Scan for the cell matching the given text and deliver its [X, Y] coordinate at center. 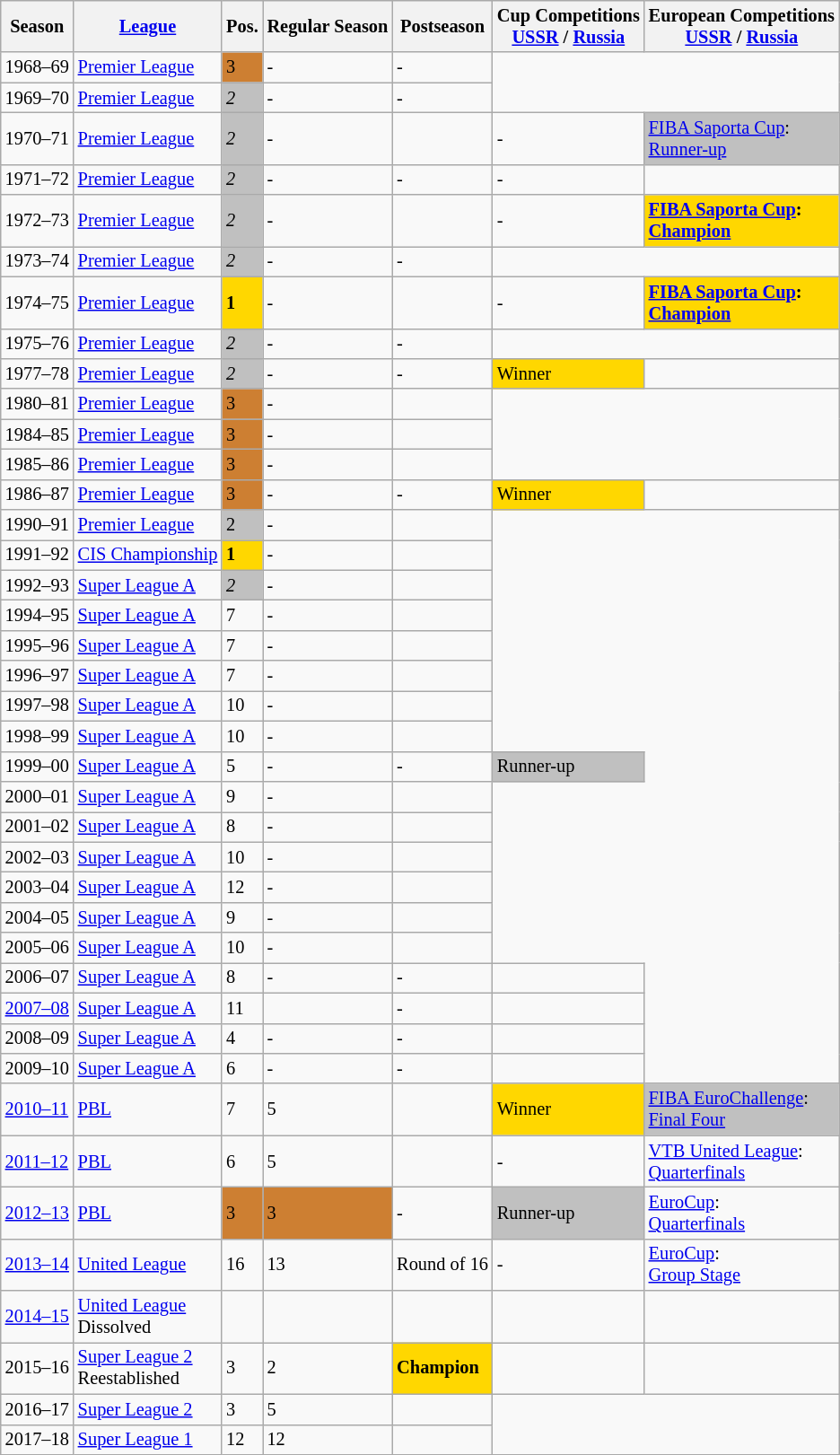
1974–75 [38, 302]
1991–92 [38, 555]
1970–71 [38, 138]
Pos. [242, 26]
2001–02 [38, 827]
2013–14 [38, 1265]
2016–17 [38, 1409]
1998–99 [38, 736]
1999–00 [38, 767]
1977–78 [38, 373]
2010–11 [38, 1109]
1990–91 [38, 525]
1992–93 [38, 585]
Super League 2Reestablished [147, 1368]
2003–04 [38, 887]
2008–09 [38, 1039]
2009–10 [38, 1068]
1968–69 [38, 67]
2006–07 [38, 977]
1975–76 [38, 344]
European Competitions USSR / Russia [741, 26]
1973–74 [38, 261]
1984–85 [38, 434]
2000–01 [38, 796]
1985–86 [38, 464]
League [147, 26]
2012–13 [38, 1213]
2017–18 [38, 1440]
Super League 2 [147, 1409]
1969–70 [38, 98]
FIBA Saporta Cup: Runner-up [741, 138]
1995–96 [38, 645]
1997–98 [38, 706]
Champion [442, 1368]
2002–03 [38, 857]
1980–81 [38, 404]
United League [147, 1265]
EuroCup: Group Stage [741, 1265]
Regular Season [328, 26]
FIBA EuroChallenge: Final Four [741, 1109]
16 [242, 1265]
United LeagueDissolved [147, 1317]
Postseason [442, 26]
2015–16 [38, 1368]
Super League 1 [147, 1440]
4 [242, 1039]
1996–97 [38, 676]
1994–95 [38, 615]
CIS Championship [147, 555]
2011–12 [38, 1161]
EuroCup: Quarterfinals [741, 1213]
1986–87 [38, 495]
Round of 16 [442, 1265]
2007–08 [38, 1008]
Season [38, 26]
13 [328, 1265]
VTB United League: Quarterfinals [741, 1161]
1971–72 [38, 180]
11 [242, 1008]
2014–15 [38, 1317]
2004–05 [38, 917]
Cup Competitions USSR / Russia [569, 26]
1972–73 [38, 221]
2005–06 [38, 948]
